From the cell containing the given text, extract its center point as [x, y] coordinate. 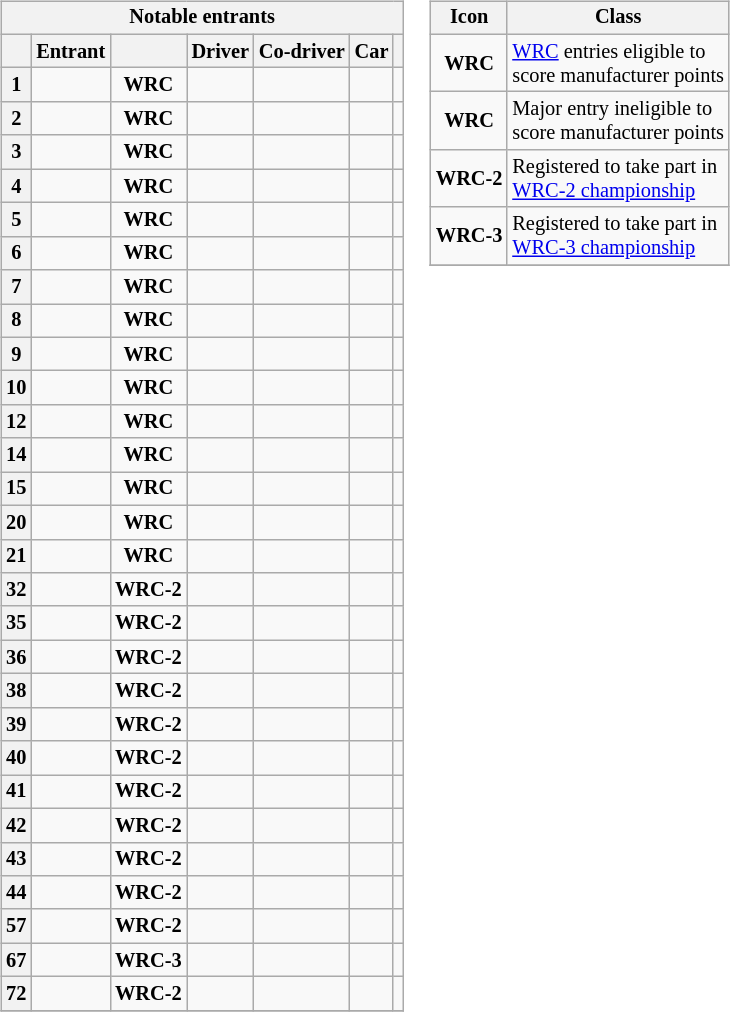
39 [16, 724]
57 [16, 926]
41 [16, 792]
32 [16, 590]
43 [16, 859]
12 [16, 422]
Class [618, 18]
Icon [469, 18]
Entrant [70, 51]
WRC entries eligible toscore manufacturer points [618, 63]
Car [372, 51]
10 [16, 388]
Major entry ineligible toscore manufacturer points [618, 121]
4 [16, 186]
15 [16, 489]
36 [16, 657]
14 [16, 455]
Driver [220, 51]
Notable entrants [202, 18]
1 [16, 85]
3 [16, 152]
Co-driver [302, 51]
35 [16, 623]
9 [16, 354]
38 [16, 691]
42 [16, 825]
Registered to take part inWRC-2 championship [618, 179]
5 [16, 220]
21 [16, 556]
Registered to take part inWRC-3 championship [618, 236]
44 [16, 893]
2 [16, 119]
72 [16, 994]
6 [16, 253]
20 [16, 522]
40 [16, 758]
67 [16, 960]
7 [16, 287]
8 [16, 321]
